Search for the cell housing the specified text and yield its [X, Y] center coordinate. 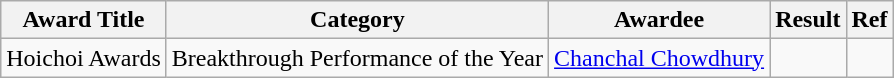
Ref [870, 20]
Breakthrough Performance of the Year [357, 58]
Category [357, 20]
Chanchal Chowdhury [660, 58]
Result [808, 20]
Hoichoi Awards [84, 58]
Awardee [660, 20]
Award Title [84, 20]
